Find where the given text appears and provide that cell's center as [X, Y] coordinate. 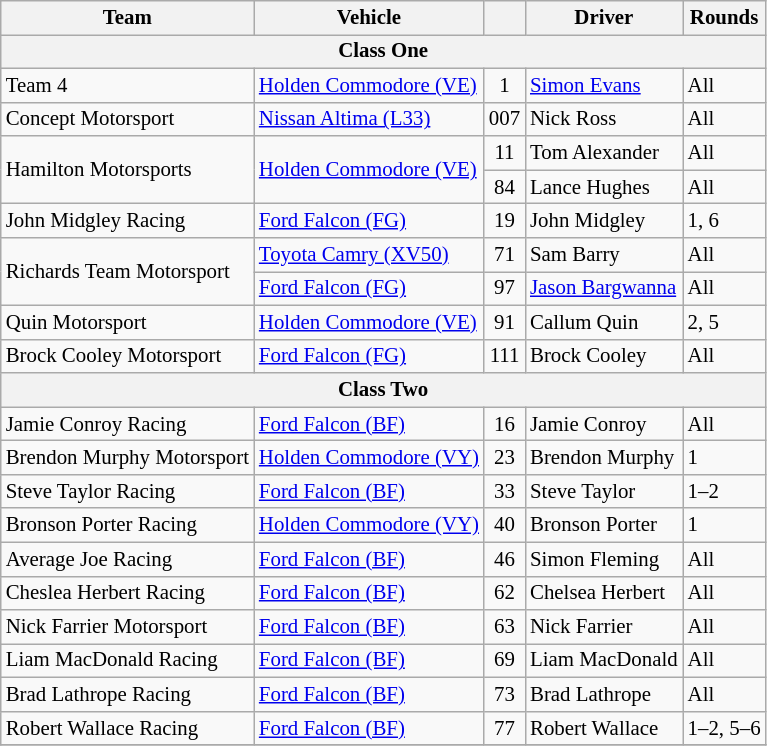
Liam MacDonald [604, 661]
69 [504, 661]
Simon Fleming [604, 559]
Brendon Murphy [604, 458]
Callum Quin [604, 322]
1–2 [724, 491]
007 [504, 119]
Nick Ross [604, 119]
Lance Hughes [604, 187]
Class Two [384, 390]
Nick Farrier [604, 627]
23 [504, 458]
Driver [604, 18]
Liam MacDonald Racing [128, 661]
91 [504, 322]
Rounds [724, 18]
Robert Wallace Racing [128, 728]
Jamie Conroy Racing [128, 424]
1–2, 5–6 [724, 728]
Tom Alexander [604, 153]
Richards Team Motorsport [128, 272]
Brad Lathrope [604, 695]
Simon Evans [604, 85]
62 [504, 593]
Vehicle [369, 18]
11 [504, 153]
63 [504, 627]
Jamie Conroy [604, 424]
73 [504, 695]
Sam Barry [604, 255]
Bronson Porter [604, 525]
84 [504, 187]
Quin Motorsport [128, 322]
Chelsea Herbert [604, 593]
Team 4 [128, 85]
40 [504, 525]
2, 5 [724, 322]
111 [504, 356]
Robert Wallace [604, 728]
Brock Cooley Motorsport [128, 356]
19 [504, 221]
Team [128, 18]
33 [504, 491]
16 [504, 424]
77 [504, 728]
Brendon Murphy Motorsport [128, 458]
71 [504, 255]
Cheslea Herbert Racing [128, 593]
Nick Farrier Motorsport [128, 627]
Concept Motorsport [128, 119]
Hamilton Motorsports [128, 170]
97 [504, 288]
Average Joe Racing [128, 559]
Steve Taylor Racing [128, 491]
Toyota Camry (XV50) [369, 255]
Class One [384, 51]
Steve Taylor [604, 491]
1, 6 [724, 221]
John Midgley [604, 221]
Jason Bargwanna [604, 288]
46 [504, 559]
Brad Lathrope Racing [128, 695]
Nissan Altima (L33) [369, 119]
Bronson Porter Racing [128, 525]
Brock Cooley [604, 356]
John Midgley Racing [128, 221]
